Return the [X, Y] coordinate for the center point of the cell that contains the specified text.  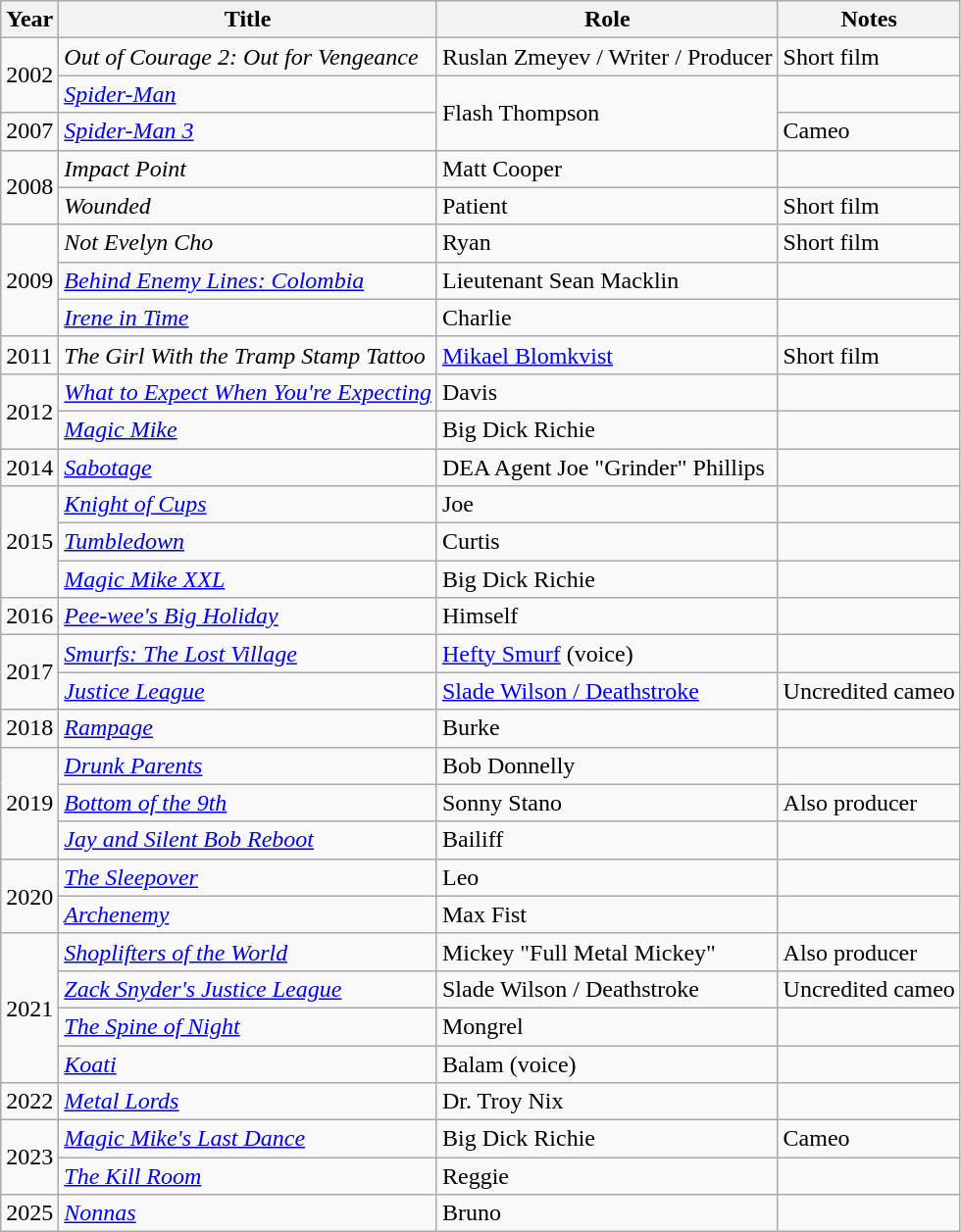
Role [607, 20]
Zack Snyder's Justice League [248, 989]
Magic Mike [248, 429]
Rampage [248, 728]
2022 [29, 1102]
2008 [29, 187]
Mikael Blomkvist [607, 355]
Jay and Silent Bob Reboot [248, 840]
Drunk Parents [248, 765]
Balam (voice) [607, 1063]
2012 [29, 411]
Joe [607, 505]
Nonnas [248, 1213]
Bottom of the 9th [248, 803]
Out of Courage 2: Out for Vengeance [248, 57]
Magic Mike XXL [248, 579]
Flash Thompson [607, 113]
Spider-Man 3 [248, 131]
2021 [29, 1008]
Impact Point [248, 169]
2009 [29, 280]
The Sleepover [248, 877]
2025 [29, 1213]
Pee-wee's Big Holiday [248, 616]
Notes [869, 20]
Patient [607, 206]
Koati [248, 1063]
Wounded [248, 206]
Himself [607, 616]
Ryan [607, 243]
Matt Cooper [607, 169]
Leo [607, 877]
Magic Mike's Last Dance [248, 1139]
2016 [29, 616]
2019 [29, 803]
Max Fist [607, 914]
The Kill Room [248, 1176]
2014 [29, 468]
Spider-Man [248, 94]
Curtis [607, 542]
The Girl With the Tramp Stamp Tattoo [248, 355]
The Spine of Night [248, 1026]
2002 [29, 75]
2020 [29, 896]
Mongrel [607, 1026]
Justice League [248, 691]
Sabotage [248, 468]
2018 [29, 728]
Bruno [607, 1213]
Metal Lords [248, 1102]
Title [248, 20]
Bailiff [607, 840]
Irene in Time [248, 318]
Archenemy [248, 914]
Charlie [607, 318]
Mickey "Full Metal Mickey" [607, 952]
Bob Donnelly [607, 765]
DEA Agent Joe "Grinder" Phillips [607, 468]
Dr. Troy Nix [607, 1102]
Tumbledown [248, 542]
Year [29, 20]
Lieutenant Sean Macklin [607, 280]
Burke [607, 728]
Reggie [607, 1176]
2017 [29, 672]
Smurfs: The Lost Village [248, 654]
Knight of Cups [248, 505]
Davis [607, 392]
2011 [29, 355]
Ruslan Zmeyev / Writer / Producer [607, 57]
2007 [29, 131]
Not Evelyn Cho [248, 243]
Behind Enemy Lines: Colombia [248, 280]
What to Expect When You're Expecting [248, 392]
2023 [29, 1158]
2015 [29, 542]
Hefty Smurf (voice) [607, 654]
Shoplifters of the World [248, 952]
Sonny Stano [607, 803]
